Pinpoint the cell where the given text exists, returning its (x, y) midpoint coordinate. 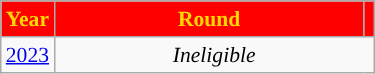
2023 (28, 55)
Year (28, 19)
Round (209, 19)
Ineligible (214, 55)
